Determine the [X, Y] coordinate at the center of the cell enclosing the given text.  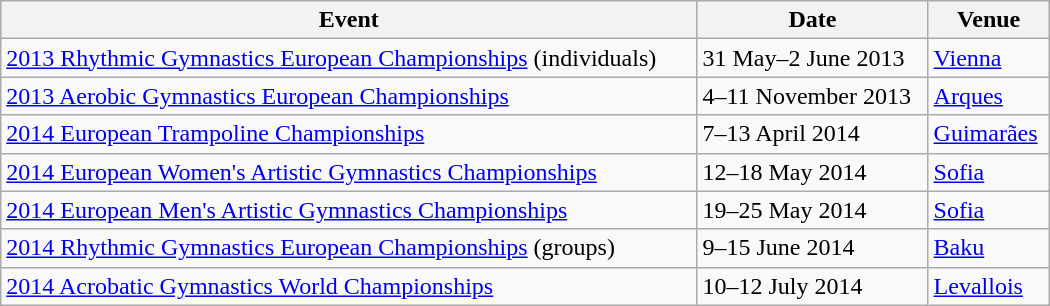
Venue [988, 20]
2014 Rhythmic Gymnastics European Championships (groups) [349, 248]
2014 European Men's Artistic Gymnastics Championships [349, 210]
2014 European Women's Artistic Gymnastics Championships [349, 172]
2013 Aerobic Gymnastics European Championships [349, 96]
Guimarães [988, 134]
12–18 May 2014 [812, 172]
2013 Rhythmic Gymnastics European Championships (individuals) [349, 58]
2014 Acrobatic Gymnastics World Championships [349, 286]
Vienna [988, 58]
Event [349, 20]
Arques [988, 96]
9–15 June 2014 [812, 248]
Levallois [988, 286]
19–25 May 2014 [812, 210]
2014 European Trampoline Championships [349, 134]
31 May–2 June 2013 [812, 58]
4–11 November 2013 [812, 96]
7–13 April 2014 [812, 134]
Baku [988, 248]
Date [812, 20]
10–12 July 2014 [812, 286]
